Return the (x, y) coordinate for the center point of the cell that contains the specified text.  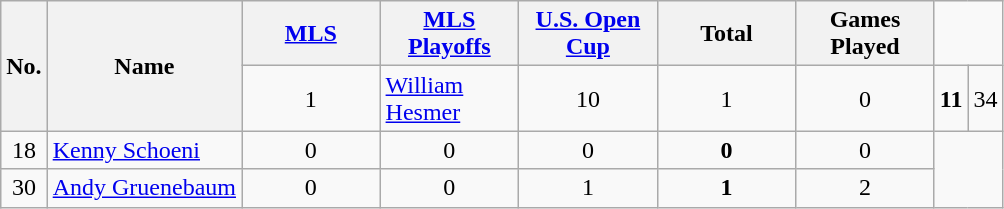
MLS Playoffs (450, 34)
No. (24, 66)
MLS (312, 34)
U.S. Open Cup (588, 34)
18 (24, 150)
Andy Gruenebaum (144, 188)
Games Played (866, 34)
11 (951, 98)
Name (144, 66)
2 (866, 188)
William Hesmer (450, 98)
10 (588, 98)
Total (726, 34)
Kenny Schoeni (144, 150)
34 (986, 98)
30 (24, 188)
